Identify which cell holds the provided text, then report its (x, y) central coordinate. 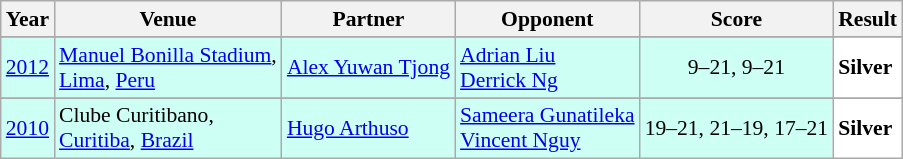
Adrian Liu Derrick Ng (548, 68)
9–21, 9–21 (737, 68)
Hugo Arthuso (368, 128)
Venue (168, 19)
Alex Yuwan Tjong (368, 68)
2012 (28, 68)
Manuel Bonilla Stadium, Lima, Peru (168, 68)
Score (737, 19)
Year (28, 19)
19–21, 21–19, 17–21 (737, 128)
Result (868, 19)
Partner (368, 19)
2010 (28, 128)
Clube Curitibano, Curitiba, Brazil (168, 128)
Opponent (548, 19)
Sameera Gunatileka Vincent Nguy (548, 128)
